From the cell containing the given text, extract its center point as (x, y) coordinate. 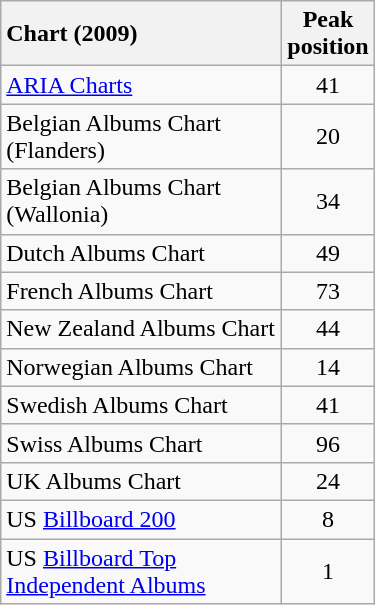
US Billboard 200 (142, 519)
20 (328, 136)
Chart (2009) (142, 34)
24 (328, 481)
8 (328, 519)
Swiss Albums Chart (142, 443)
US Billboard Top Independent Albums (142, 570)
44 (328, 329)
Swedish Albums Chart (142, 405)
Peakposition (328, 34)
Norwegian Albums Chart (142, 367)
34 (328, 202)
14 (328, 367)
1 (328, 570)
73 (328, 291)
96 (328, 443)
New Zealand Albums Chart (142, 329)
Belgian Albums Chart (Wallonia) (142, 202)
49 (328, 253)
Dutch Albums Chart (142, 253)
French Albums Chart (142, 291)
Belgian Albums Chart (Flanders) (142, 136)
ARIA Charts (142, 85)
UK Albums Chart (142, 481)
